Return [X, Y] of the center of cell containing provided text 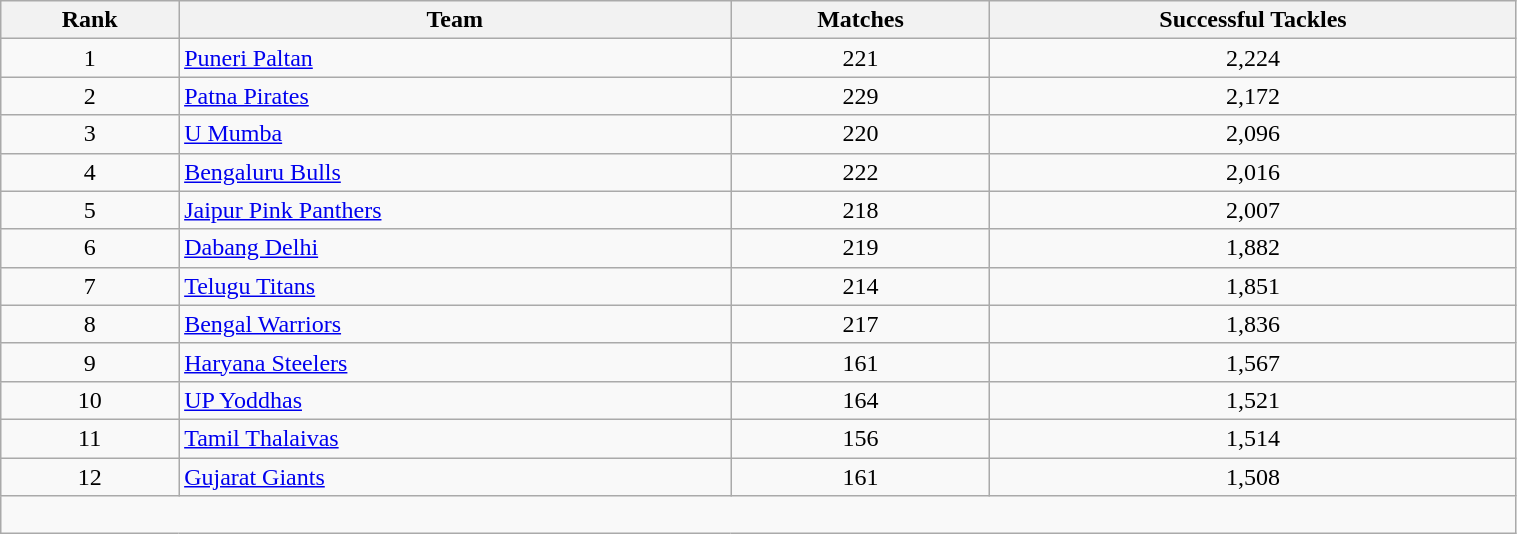
222 [860, 172]
220 [860, 134]
U Mumba [455, 134]
2 [90, 96]
9 [90, 362]
Matches [860, 20]
8 [90, 324]
Gujarat Giants [455, 477]
Rank [90, 20]
2,016 [1253, 172]
217 [860, 324]
3 [90, 134]
Haryana Steelers [455, 362]
219 [860, 248]
1,567 [1253, 362]
Bengal Warriors [455, 324]
1,508 [1253, 477]
12 [90, 477]
1,836 [1253, 324]
11 [90, 438]
2,007 [1253, 210]
10 [90, 400]
4 [90, 172]
1 [90, 58]
7 [90, 286]
Patna Pirates [455, 96]
221 [860, 58]
UP Yoddhas [455, 400]
Puneri Paltan [455, 58]
1,521 [1253, 400]
Successful Tackles [1253, 20]
Team [455, 20]
1,882 [1253, 248]
Tamil Thalaivas [455, 438]
Jaipur Pink Panthers [455, 210]
2,224 [1253, 58]
1,851 [1253, 286]
229 [860, 96]
164 [860, 400]
156 [860, 438]
5 [90, 210]
Telugu Titans [455, 286]
2,096 [1253, 134]
218 [860, 210]
Dabang Delhi [455, 248]
6 [90, 248]
2,172 [1253, 96]
214 [860, 286]
1,514 [1253, 438]
Bengaluru Bulls [455, 172]
